Output the (X, Y) coordinate of the center of the cell containing the given text.  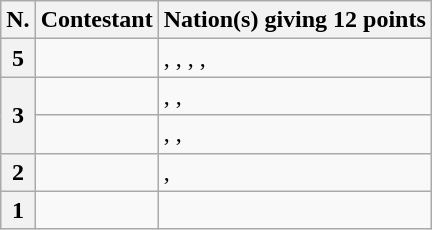
, , , , (294, 58)
, (294, 172)
3 (18, 115)
2 (18, 172)
5 (18, 58)
Nation(s) giving 12 points (294, 20)
N. (18, 20)
1 (18, 210)
Contestant (96, 20)
